Extract the [X, Y] coordinate from the center of the cell holding the provided text.  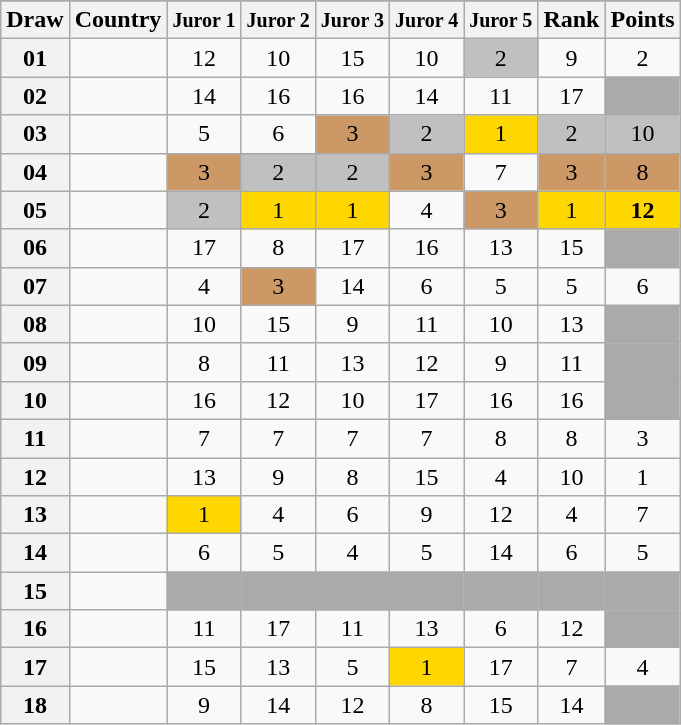
01 [35, 58]
02 [35, 96]
Juror 5 [501, 20]
Juror 3 [352, 20]
05 [35, 210]
06 [35, 248]
07 [35, 286]
Rank [572, 20]
08 [35, 324]
03 [35, 134]
Points [642, 20]
Country [118, 20]
Juror 1 [204, 20]
Draw [35, 20]
09 [35, 362]
Juror 2 [278, 20]
Juror 4 [426, 20]
18 [35, 705]
04 [35, 172]
